Capture the cell that displays the provided text and extract its (x, y) central coordinate. 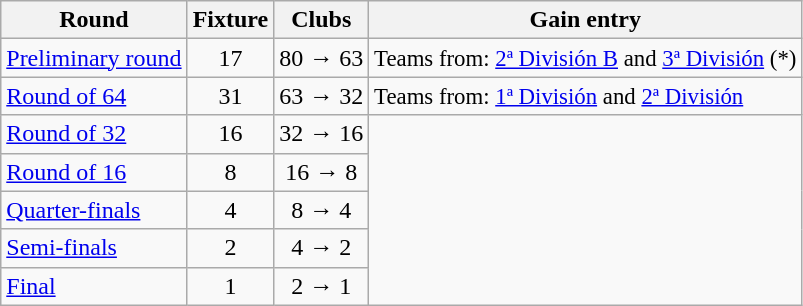
Round (94, 20)
Preliminary round (94, 58)
8 → 4 (322, 210)
8 (230, 172)
Teams from: 2ª División B and 3ª División (*) (586, 58)
Gain entry (586, 20)
63 → 32 (322, 96)
1 (230, 286)
4 → 2 (322, 248)
2 (230, 248)
Round of 64 (94, 96)
16 → 8 (322, 172)
4 (230, 210)
31 (230, 96)
16 (230, 134)
Quarter-finals (94, 210)
2 → 1 (322, 286)
80 → 63 (322, 58)
Teams from: 1ª División and 2ª División (586, 96)
Round of 16 (94, 172)
Semi-finals (94, 248)
Final (94, 286)
Clubs (322, 20)
Round of 32 (94, 134)
17 (230, 58)
Fixture (230, 20)
32 → 16 (322, 134)
